Provide the [x, y] coordinate of the cell's center where the given text is located.  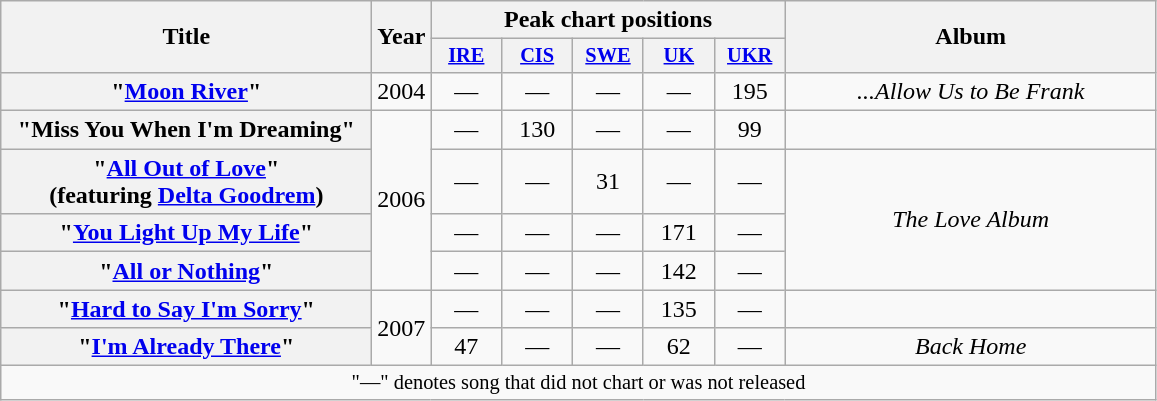
The Love Album [970, 220]
2007 [402, 328]
"All or Nothing" [186, 271]
"You Light Up My Life" [186, 233]
CIS [538, 56]
UKR [750, 56]
Peak chart positions [608, 20]
"Miss You When I'm Dreaming" [186, 130]
99 [750, 130]
130 [538, 130]
IRE [466, 56]
135 [678, 309]
171 [678, 233]
31 [608, 182]
Year [402, 37]
142 [678, 271]
2006 [402, 200]
"I'm Already There" [186, 347]
Album [970, 37]
UK [678, 56]
SWE [608, 56]
47 [466, 347]
"—" denotes song that did not chart or was not released [578, 383]
2004 [402, 91]
Back Home [970, 347]
"All Out of Love"(featuring Delta Goodrem) [186, 182]
"Hard to Say I'm Sorry" [186, 309]
...Allow Us to Be Frank [970, 91]
Title [186, 37]
"Moon River" [186, 91]
62 [678, 347]
195 [750, 91]
